Detect which cell encompasses the target text, then output its (x, y) center coordinate. 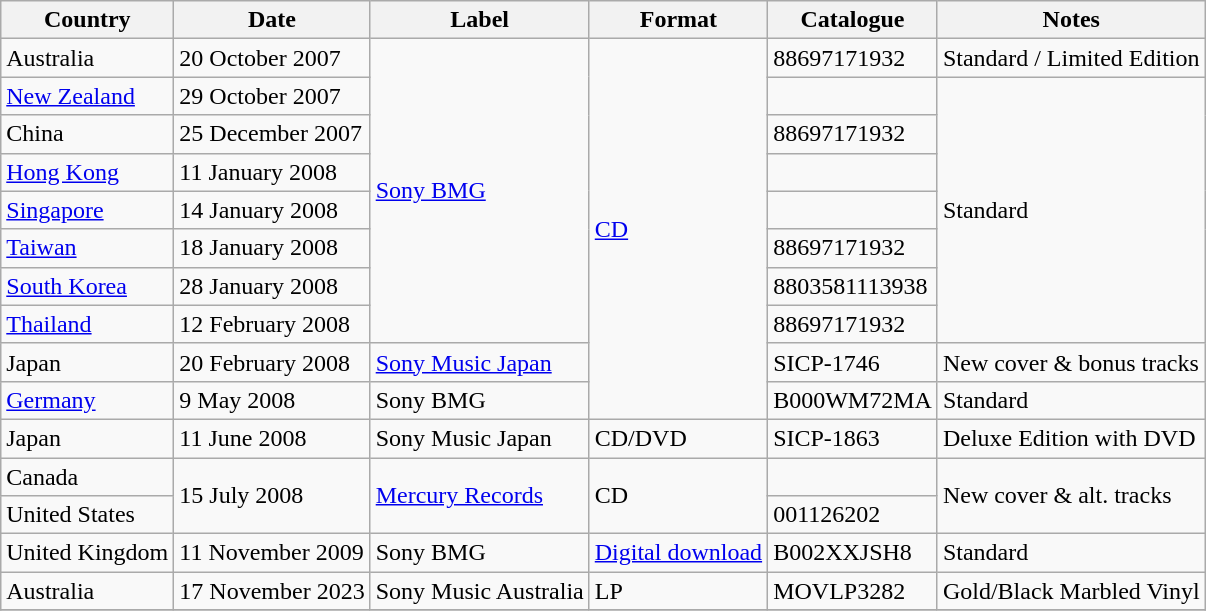
18 January 2008 (272, 248)
Hong Kong (88, 172)
Notes (1071, 20)
United States (88, 515)
Taiwan (88, 248)
B002XXJSH8 (853, 553)
LP (678, 591)
Catalogue (853, 20)
Germany (88, 400)
Format (678, 20)
12 February 2008 (272, 324)
New cover & alt. tracks (1071, 496)
Thailand (88, 324)
Country (88, 20)
11 January 2008 (272, 172)
Label (480, 20)
9 May 2008 (272, 400)
China (88, 134)
SICP-1746 (853, 362)
CD/DVD (678, 438)
B000WM72MA (853, 400)
20 February 2008 (272, 362)
Singapore (88, 210)
New cover & bonus tracks (1071, 362)
Digital download (678, 553)
20 October 2007 (272, 58)
11 November 2009 (272, 553)
Mercury Records (480, 496)
28 January 2008 (272, 286)
11 June 2008 (272, 438)
Standard / Limited Edition (1071, 58)
Deluxe Edition with DVD (1071, 438)
SICP-1863 (853, 438)
Gold/Black Marbled Vinyl (1071, 591)
15 July 2008 (272, 496)
25 December 2007 (272, 134)
001126202 (853, 515)
29 October 2007 (272, 96)
New Zealand (88, 96)
MOVLP3282 (853, 591)
South Korea (88, 286)
8803581113938 (853, 286)
17 November 2023 (272, 591)
Date (272, 20)
14 January 2008 (272, 210)
United Kingdom (88, 553)
Canada (88, 477)
Sony Music Australia (480, 591)
